Determine the [X, Y] coordinate at the center of the cell enclosing the given text.  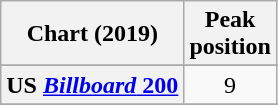
US Billboard 200 [92, 85]
Peakposition [230, 34]
Chart (2019) [92, 34]
9 [230, 85]
